Return (x, y) of the center of cell containing provided text 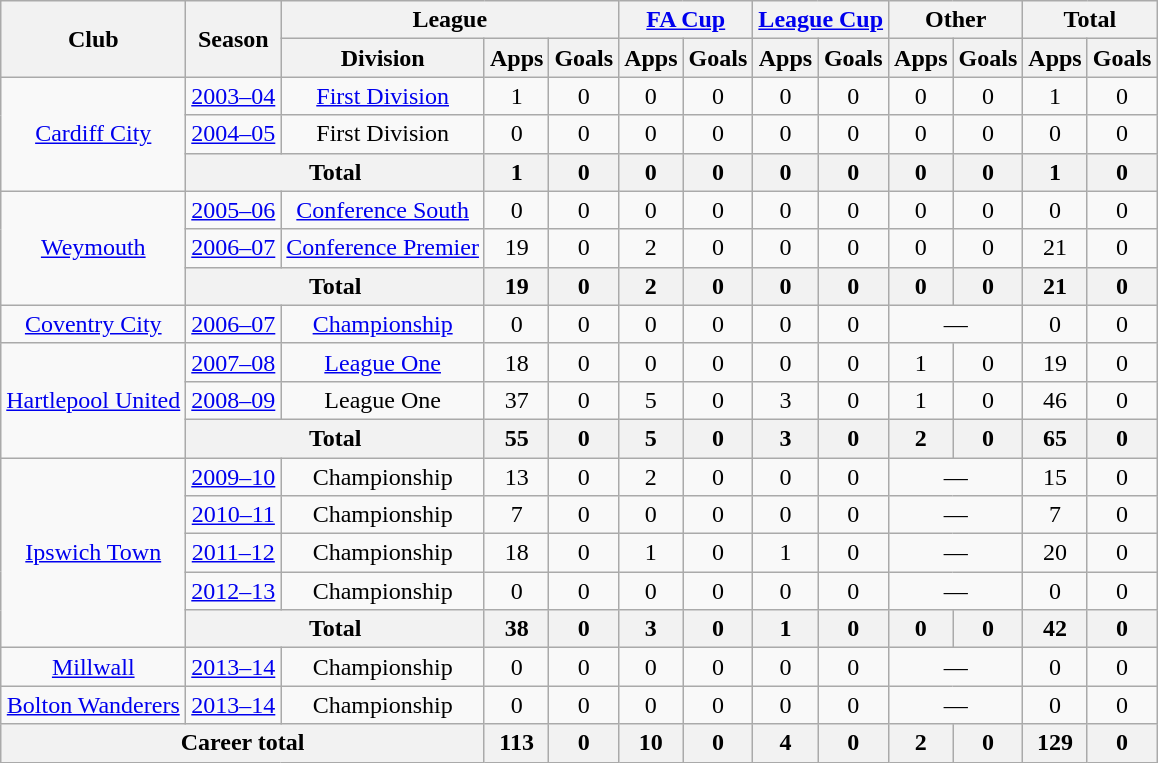
Hartlepool United (94, 400)
38 (516, 629)
Conference Premier (383, 248)
65 (1055, 438)
46 (1055, 400)
37 (516, 400)
2010–11 (234, 515)
2012–13 (234, 591)
Club (94, 39)
20 (1055, 553)
129 (1055, 743)
42 (1055, 629)
Coventry City (94, 324)
Weymouth (94, 248)
10 (651, 743)
Division (383, 58)
League Cup (821, 20)
2005–06 (234, 210)
Season (234, 39)
55 (516, 438)
Career total (243, 743)
2004–05 (234, 134)
2007–08 (234, 362)
Bolton Wanderers (94, 705)
League (450, 20)
15 (1055, 477)
2011–12 (234, 553)
2008–09 (234, 400)
2003–04 (234, 96)
Conference South (383, 210)
113 (516, 743)
Ipswich Town (94, 553)
Millwall (94, 667)
13 (516, 477)
4 (786, 743)
FA Cup (686, 20)
Cardiff City (94, 134)
Other (956, 20)
2009–10 (234, 477)
